Return [X, Y] of the center of cell containing provided text 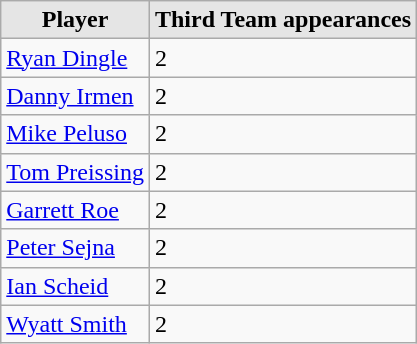
Garrett Roe [76, 210]
Peter Sejna [76, 248]
Player [76, 20]
Mike Peluso [76, 134]
Danny Irmen [76, 96]
Wyatt Smith [76, 324]
Third Team appearances [282, 20]
Tom Preissing [76, 172]
Ryan Dingle [76, 58]
Ian Scheid [76, 286]
